Return the (x, y) coordinate for the center point of the cell that contains the specified text.  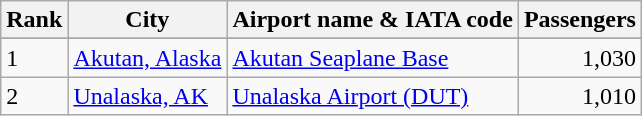
2 (34, 96)
Akutan Seaplane Base (372, 58)
1 (34, 58)
Unalaska Airport (DUT) (372, 96)
1,030 (580, 58)
Unalaska, AK (148, 96)
1,010 (580, 96)
Rank (34, 20)
Passengers (580, 20)
Airport name & IATA code (372, 20)
City (148, 20)
Akutan, Alaska (148, 58)
